Provide the (X, Y) coordinate of the cell's center where the given text is located.  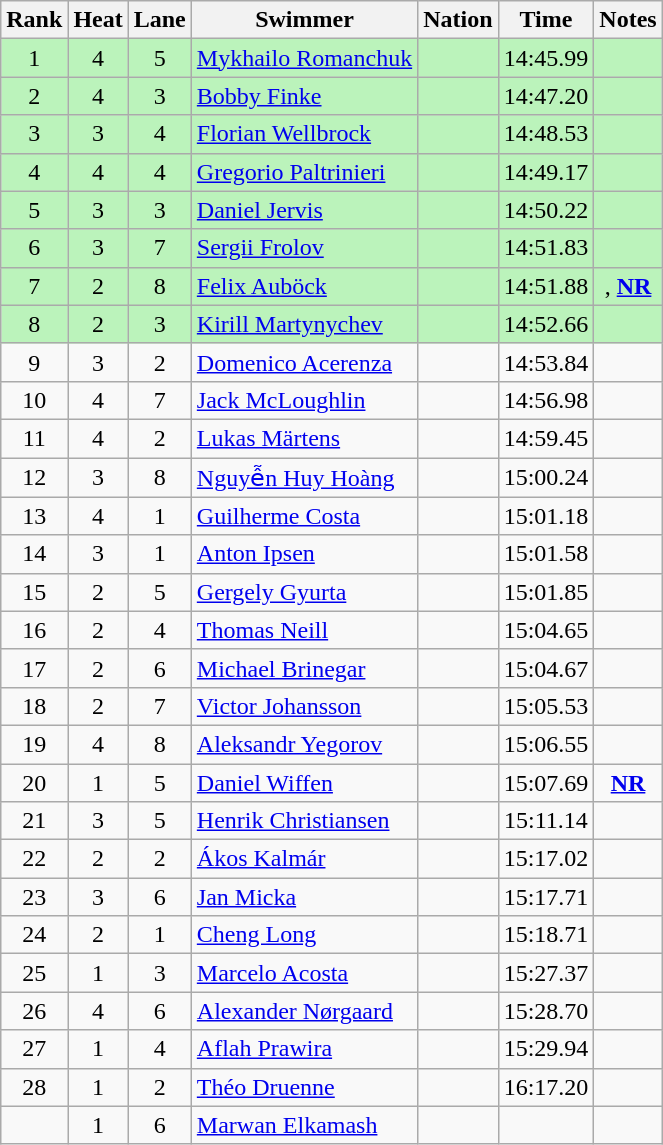
9 (34, 362)
14:51.83 (546, 248)
Kirill Martynychev (304, 324)
Michael Brinegar (304, 668)
Théo Druenne (304, 1087)
Anton Ipsen (304, 554)
15:29.94 (546, 1049)
Thomas Neill (304, 630)
, NR (628, 286)
Nguyễn Huy Hoàng (304, 478)
Felix Auböck (304, 286)
12 (34, 478)
28 (34, 1087)
14:47.20 (546, 96)
Gergely Gyurta (304, 592)
NR (628, 783)
20 (34, 783)
14:45.99 (546, 58)
15:04.65 (546, 630)
Daniel Wiffen (304, 783)
14:56.98 (546, 400)
Aleksandr Yegorov (304, 744)
Ákos Kalmár (304, 859)
Marwan Elkamash (304, 1125)
25 (34, 973)
Victor Johansson (304, 706)
21 (34, 821)
15:01.18 (546, 516)
Lukas Märtens (304, 438)
24 (34, 935)
23 (34, 897)
14:59.45 (546, 438)
Lane (160, 20)
Mykhailo Romanchuk (304, 58)
10 (34, 400)
14:49.17 (546, 172)
Daniel Jervis (304, 210)
15:04.67 (546, 668)
14:50.22 (546, 210)
14:48.53 (546, 134)
Guilherme Costa (304, 516)
Jan Micka (304, 897)
Swimmer (304, 20)
Henrik Christiansen (304, 821)
15:11.14 (546, 821)
14:52.66 (546, 324)
14:53.84 (546, 362)
13 (34, 516)
Notes (628, 20)
Florian Wellbrock (304, 134)
Marcelo Acosta (304, 973)
15:01.85 (546, 592)
15:05.53 (546, 706)
14:51.88 (546, 286)
17 (34, 668)
Heat (98, 20)
15:17.71 (546, 897)
16 (34, 630)
15:18.71 (546, 935)
26 (34, 1011)
Time (546, 20)
18 (34, 706)
15:27.37 (546, 973)
15:01.58 (546, 554)
Bobby Finke (304, 96)
15:07.69 (546, 783)
27 (34, 1049)
Gregorio Paltrinieri (304, 172)
22 (34, 859)
Nation (458, 20)
15:06.55 (546, 744)
Rank (34, 20)
15:00.24 (546, 478)
15:28.70 (546, 1011)
Sergii Frolov (304, 248)
Alexander Nørgaard (304, 1011)
16:17.20 (546, 1087)
15:17.02 (546, 859)
Jack McLoughlin (304, 400)
Domenico Acerenza (304, 362)
Aflah Prawira (304, 1049)
14 (34, 554)
11 (34, 438)
15 (34, 592)
19 (34, 744)
Cheng Long (304, 935)
